Determine the (x, y) coordinate at the center of the cell enclosing the given text.  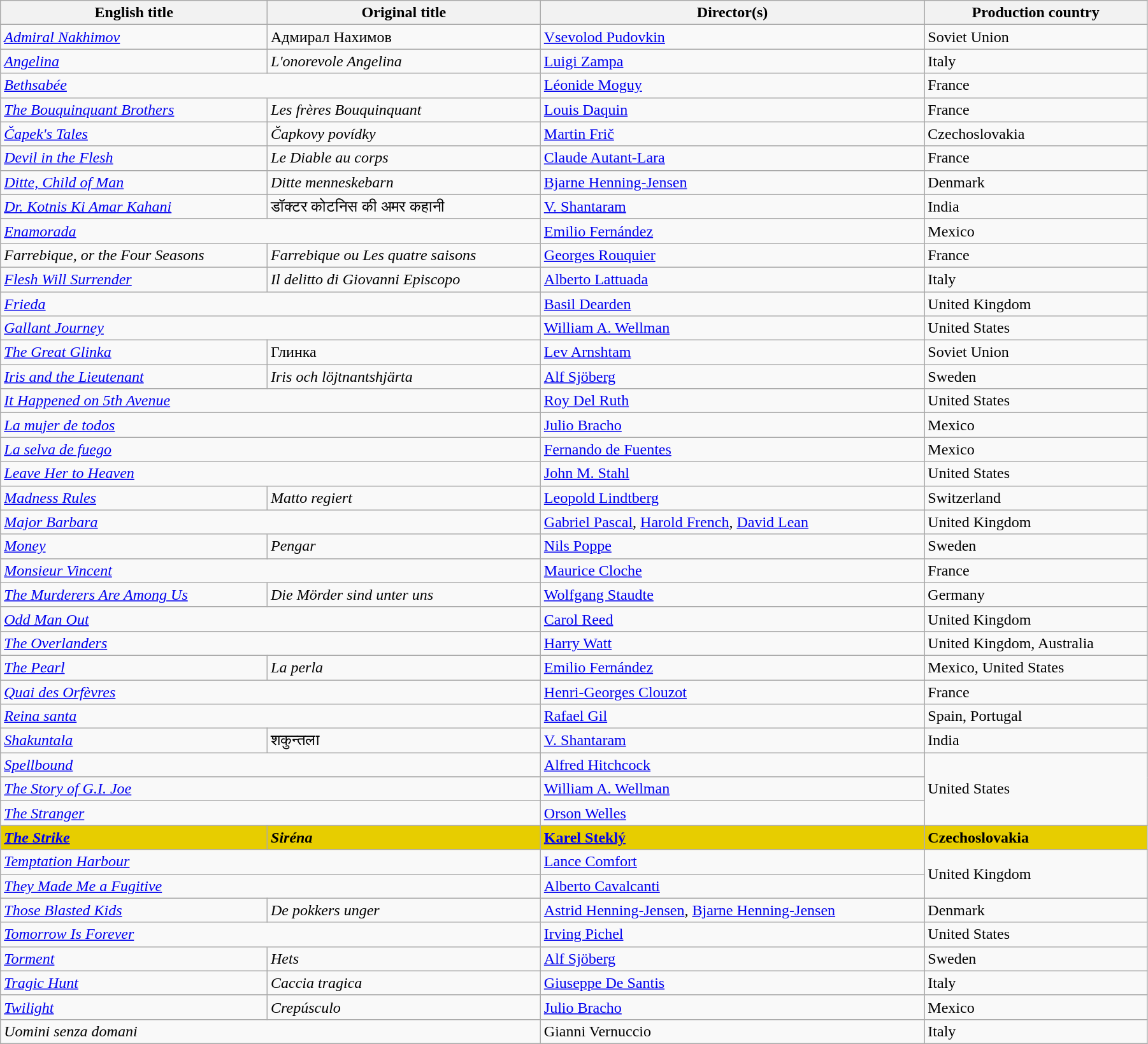
The Overlanders (271, 643)
The Great Glinka (134, 352)
Angelina (134, 61)
Giuseppe De Santis (733, 983)
La selva de fuego (271, 449)
Čapek's Tales (134, 134)
Quai des Orfèvres (271, 692)
Frieda (271, 304)
Germany (1036, 595)
Адмирал Нахимов (404, 37)
शकुन्तला (404, 741)
Lance Comfort (733, 862)
Alfred Hitchcock (733, 765)
Harry Watt (733, 643)
Flesh Will Surrender (134, 279)
The Pearl (134, 667)
Bethsabée (271, 85)
Those Blasted Kids (134, 910)
Major Barbara (271, 522)
Die Mörder sind unter uns (404, 595)
Les frères Bouquinquant (404, 110)
Siréna (404, 837)
Torment (134, 959)
Temptation Harbour (271, 862)
Pengar (404, 546)
Lev Arnshtam (733, 352)
Director(s) (733, 13)
Henri-Georges Clouzot (733, 692)
Luigi Zampa (733, 61)
Admiral Nakhimov (134, 37)
Farrebique ou Les quatre saisons (404, 255)
Bjarne Henning-Jensen (733, 182)
Leopold Lindtberg (733, 498)
Carol Reed (733, 619)
Astrid Henning-Jensen, Bjarne Henning-Jensen (733, 910)
Crepúsculo (404, 1007)
Ditte menneskebarn (404, 182)
Devil in the Flesh (134, 158)
Léonide Moguy (733, 85)
Wolfgang Staudte (733, 595)
Spain, Portugal (1036, 716)
Farrebique, or the Four Seasons (134, 255)
Maurice Cloche (733, 570)
Enamorada (271, 231)
Odd Man Out (271, 619)
Nils Poppe (733, 546)
United Kingdom, Australia (1036, 643)
Gabriel Pascal, Harold French, David Lean (733, 522)
Caccia tragica (404, 983)
The Strike (134, 837)
Alberto Cavalcanti (733, 886)
Le Diable au corps (404, 158)
Switzerland (1036, 498)
Spellbound (271, 765)
De pokkers unger (404, 910)
Matto regiert (404, 498)
Georges Rouquier (733, 255)
La perla (404, 667)
Basil Dearden (733, 304)
Iris and the Lieutenant (134, 377)
Dr. Kotnis Ki Amar Kahani (134, 207)
Original title (404, 13)
La mujer de todos (271, 425)
Roy Del Ruth (733, 401)
Reina santa (271, 716)
The Bouquinquant Brothers (134, 110)
L'onorevole Angelina (404, 61)
Monsieur Vincent (271, 570)
Leave Her to Heaven (271, 474)
Vsevolod Pudovkin (733, 37)
John M. Stahl (733, 474)
Tomorrow Is Forever (271, 934)
Tragic Hunt (134, 983)
Claude Autant-Lara (733, 158)
English title (134, 13)
Orson Welles (733, 813)
Twilight (134, 1007)
The Story of G.I. Joe (271, 789)
Shakuntala (134, 741)
Gianni Vernuccio (733, 1031)
Uomini senza domani (271, 1031)
Alberto Lattuada (733, 279)
Louis Daquin (733, 110)
Mexico, United States (1036, 667)
The Murderers Are Among Us (134, 595)
Martin Frič (733, 134)
The Stranger (271, 813)
डॉक्टर कोटनिस की अमर कहानी (404, 207)
Production country (1036, 13)
Hets (404, 959)
Gallant Journey (271, 328)
Fernando de Fuentes (733, 449)
Karel Steklý (733, 837)
Глинка (404, 352)
Ditte, Child of Man (134, 182)
Money (134, 546)
Il delitto di Giovanni Episcopo (404, 279)
Rafael Gil (733, 716)
Irving Pichel (733, 934)
Čapkovy povídky (404, 134)
They Made Me a Fugitive (271, 886)
It Happened on 5th Avenue (271, 401)
Madness Rules (134, 498)
Iris och löjtnantshjärta (404, 377)
